Identify which cell holds the provided text, then report its [x, y] central coordinate. 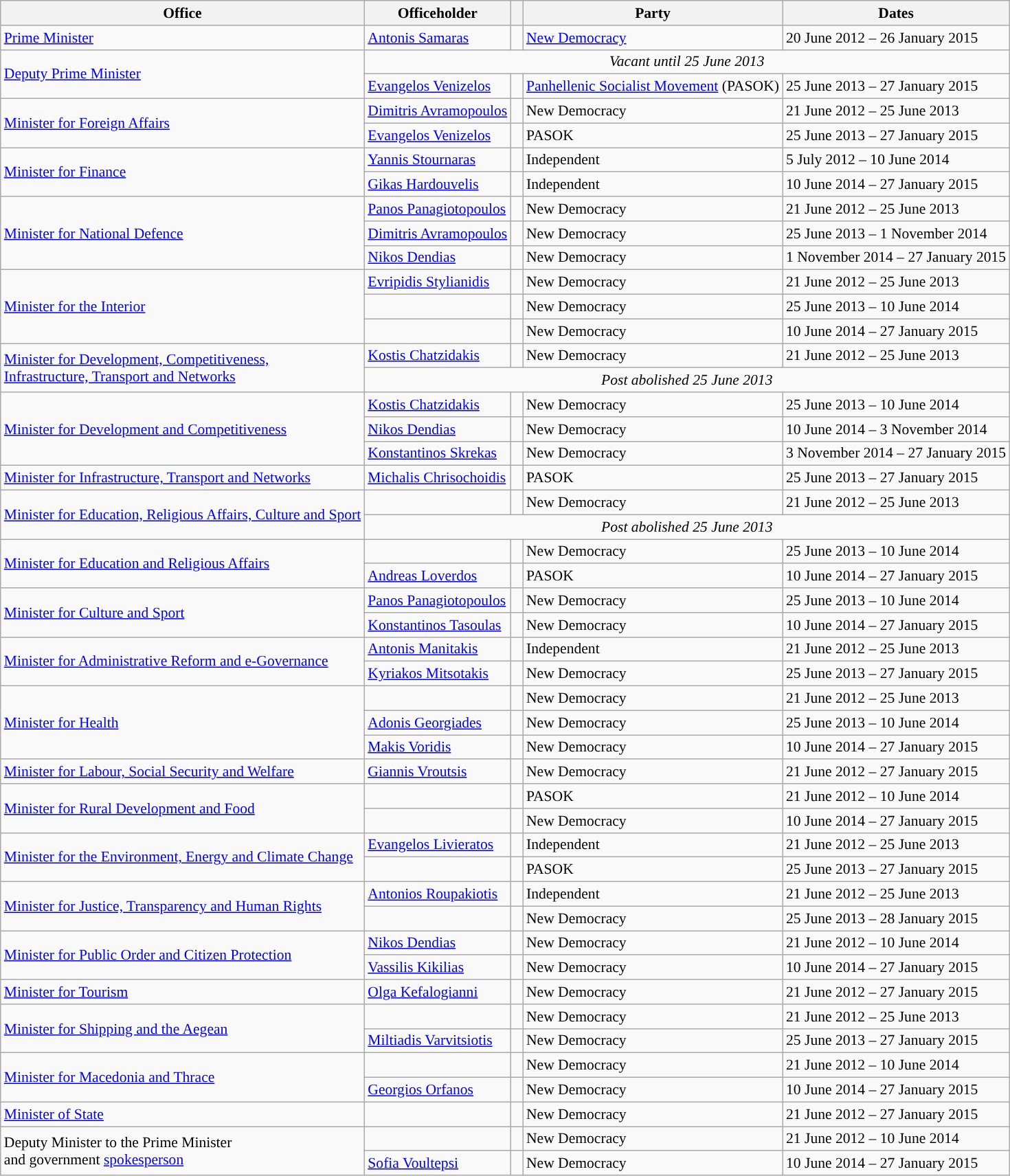
Antonis Manitakis [437, 649]
Antonis Samaras [437, 38]
Minister for National Defence [183, 234]
25 June 2013 – 1 November 2014 [896, 234]
Minister for Development and Competitiveness [183, 429]
Kyriakos Mitsotakis [437, 674]
Minister of State [183, 1114]
Minister for the Environment, Energy and Climate Change [183, 857]
Makis Voridis [437, 747]
Minister for Administrative Reform and e-Governance [183, 661]
Giannis Vroutsis [437, 772]
Gikas Hardouvelis [437, 185]
Minister for Education and Religious Affairs [183, 563]
5 July 2012 – 10 June 2014 [896, 160]
Panhellenic Socialist Movement (PASOK) [653, 87]
Miltiadis Varvitsiotis [437, 1041]
Deputy Prime Minister [183, 74]
1 November 2014 – 27 January 2015 [896, 258]
Minister for Foreign Affairs [183, 124]
Antonios Roupakiotis [437, 894]
Deputy Minister to the Prime Ministerand government spokesperson [183, 1151]
Dates [896, 13]
3 November 2014 – 27 January 2015 [896, 453]
Vassilis Kikilias [437, 968]
Minister for Education, Religious Affairs, Culture and Sport [183, 515]
Minister for Macedonia and Thrace [183, 1077]
Minister for Finance [183, 172]
Evangelos Livieratos [437, 845]
Minister for Rural Development and Food [183, 808]
Sofia Voultepsi [437, 1164]
Minister for Health [183, 723]
Minister for Justice, Transparency and Human Rights [183, 907]
Olga Kefalogianni [437, 992]
Georgios Orfanos [437, 1090]
Minister for Culture and Sport [183, 613]
Minister for Development, Competitiveness,Infrastructure, Transport and Networks [183, 368]
Andreas Loverdos [437, 576]
Minister for Shipping and the Aegean [183, 1029]
20 June 2012 – 26 January 2015 [896, 38]
Party [653, 13]
Minister for Infrastructure, Transport and Networks [183, 478]
25 June 2013 – 28 January 2015 [896, 918]
Michalis Chrisochoidis [437, 478]
Vacant until 25 June 2013 [687, 62]
Prime Minister [183, 38]
Minister for Labour, Social Security and Welfare [183, 772]
Office [183, 13]
Minister for Public Order and Citizen Protection [183, 955]
Adonis Georgiades [437, 723]
Yannis Stournaras [437, 160]
Minister for the Interior [183, 306]
Minister for Tourism [183, 992]
10 June 2014 – 3 November 2014 [896, 429]
Konstantinos Tasoulas [437, 625]
Konstantinos Skrekas [437, 453]
Officeholder [437, 13]
Evripidis Stylianidis [437, 282]
